Pinpoint the cell where the given text exists, returning its (X, Y) midpoint coordinate. 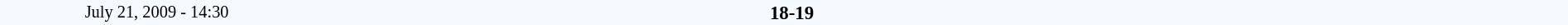
July 21, 2009 - 14:30 (157, 12)
18-19 (791, 12)
